Search for the cell housing the specified text and yield its (X, Y) center coordinate. 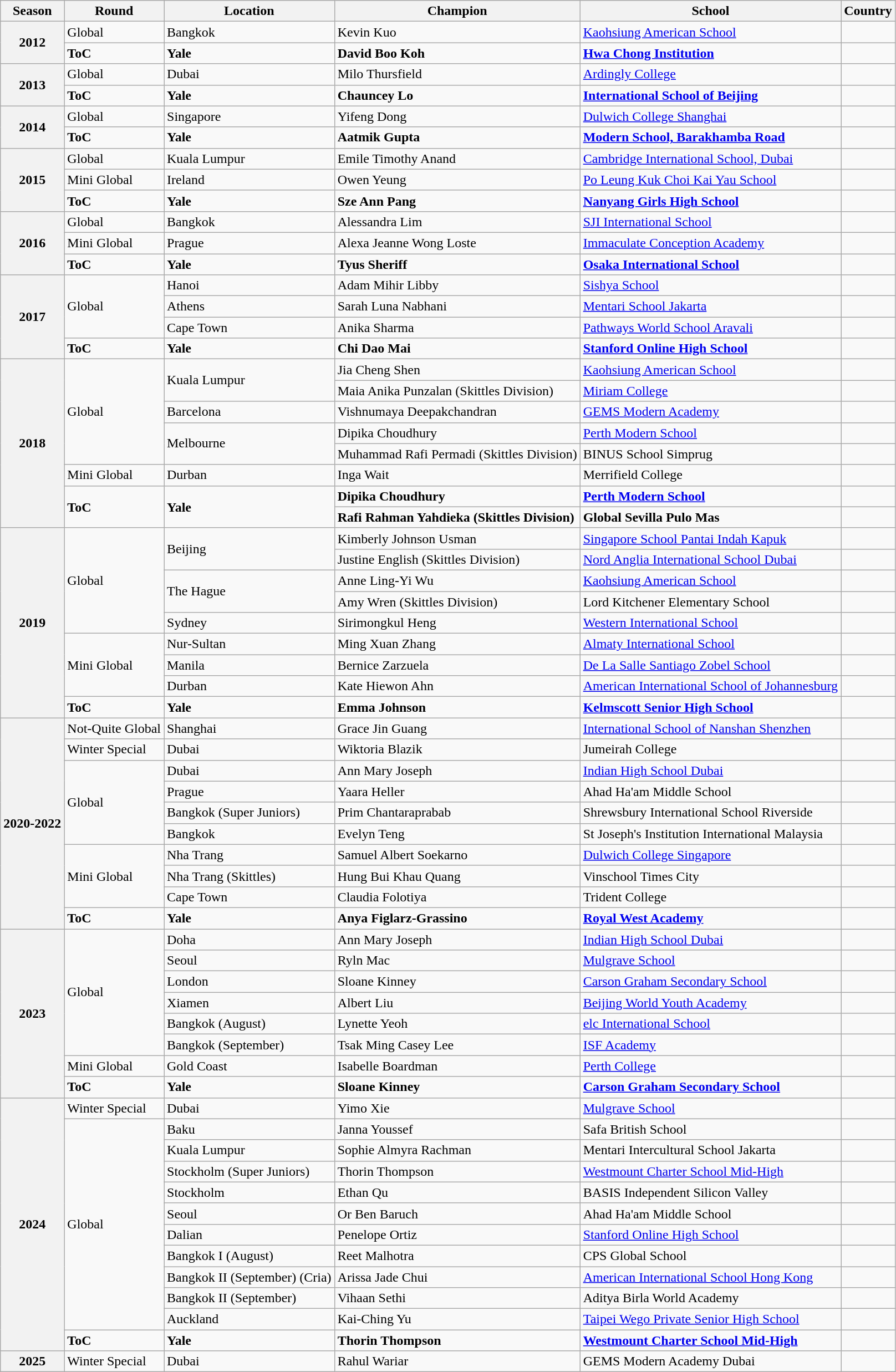
SJI International School (711, 222)
Vinschool Times City (711, 876)
Yimo Xie (457, 1108)
CPS Global School (711, 1256)
BASIS Independent Silicon Valley (711, 1192)
Vihaan Sethi (457, 1298)
Hwa Chong Institution (711, 53)
2017 (32, 317)
Not-Quite Global (114, 728)
Sze Ann Pang (457, 201)
Ardingly College (711, 74)
Bangkok (August) (250, 1024)
Reet Malhotra (457, 1256)
Season (32, 11)
David Boo Koh (457, 53)
Anya Figlarz-Grassino (457, 918)
2018 (32, 443)
Singapore (250, 116)
American International School of Johannesburg (711, 686)
Emma Johnson (457, 707)
Alessandra Lim (457, 222)
Manila (250, 665)
Shanghai (250, 728)
Barcelona (250, 412)
London (250, 982)
Dalian (250, 1235)
Baku (250, 1129)
Aditya Birla World Academy (711, 1298)
Kate Hiewon Ahn (457, 686)
Dulwich College Singapore (711, 855)
2013 (32, 85)
Justine English (Skittles Division) (457, 559)
Mentari Intercultural School Jakarta (711, 1150)
Arissa Jade Chui (457, 1277)
Nord Anglia International School Dubai (711, 559)
Bernice Zarzuela (457, 665)
Sishya School (711, 285)
Dulwich College Shanghai (711, 116)
elc International School (711, 1024)
Round (114, 11)
Rahul Wariar (457, 1361)
Emile Timothy Anand (457, 159)
2019 (32, 623)
Owen Yeung (457, 180)
Ethan Qu (457, 1192)
Global Sevilla Pulo Mas (711, 517)
Maia Anika Punzalan (Skittles Division) (457, 391)
2020-2022 (32, 824)
Yaara Heller (457, 792)
2012 (32, 43)
Albert Liu (457, 1003)
Nha Trang (250, 855)
Western International School (711, 623)
Location (250, 11)
Xiamen (250, 1003)
2024 (32, 1224)
Isabelle Boardman (457, 1066)
Claudia Folotiya (457, 897)
BINUS School Simprug (711, 454)
Bangkok (September) (250, 1045)
Hanoi (250, 285)
Safa British School (711, 1129)
Gold Coast (250, 1066)
Anika Sharma (457, 328)
Jumeirah College (711, 749)
Lynette Yeoh (457, 1024)
Kelmscott Senior High School (711, 707)
Beijing (250, 549)
Sarah Luna Nabhani (457, 307)
Kai-Ching Yu (457, 1319)
De La Salle Santiago Zobel School (711, 665)
Auckland (250, 1319)
Wiktoria Blazik (457, 749)
Sydney (250, 623)
Muhammad Rafi Permadi (Skittles Division) (457, 454)
Bangkok I (August) (250, 1256)
Jia Cheng Shen (457, 370)
Alexa Jeanne Wong Loste (457, 243)
Anne Ling-Yi Wu (457, 580)
Bangkok II (September) (250, 1298)
Prim Chantaraprabab (457, 813)
Country (868, 11)
School (711, 11)
Beijing World Youth Academy (711, 1003)
The Hague (250, 591)
Modern School, Barakhamba Road (711, 137)
Miriam College (711, 391)
Grace Jin Guang (457, 728)
Vishnumaya Deepakchandran (457, 412)
GEMS Modern Academy Dubai (711, 1361)
2016 (32, 243)
Sirimongkul Heng (457, 623)
Almaty International School (711, 644)
Adam Mihir Libby (457, 285)
Athens (250, 307)
Bangkok II (September) (Cria) (250, 1277)
Melbourne (250, 443)
Trident College (711, 897)
Ireland (250, 180)
Royal West Academy (711, 918)
American International School Hong Kong (711, 1277)
Cambridge International School, Dubai (711, 159)
Sophie Almyra Rachman (457, 1150)
Yifeng Dong (457, 116)
2023 (32, 1013)
Amy Wren (Skittles Division) (457, 601)
Hung Bui Khau Quang (457, 876)
Taipei Wego Private Senior High School (711, 1319)
Ryln Mac (457, 961)
Nanyang Girls High School (711, 201)
Perth College (711, 1066)
GEMS Modern Academy (711, 412)
Mentari School Jakarta (711, 307)
Stockholm (250, 1192)
International School of Nanshan Shenzhen (711, 728)
ISF Academy (711, 1045)
Pathways World School Aravali (711, 328)
Chi Dao Mai (457, 349)
2014 (32, 127)
Janna Youssef (457, 1129)
Aatmik Gupta (457, 137)
Penelope Ortiz (457, 1235)
Milo Thursfield (457, 74)
Or Ben Baruch (457, 1213)
2015 (32, 180)
Samuel Albert Soekarno (457, 855)
Evelyn Teng (457, 834)
Nur-Sultan (250, 644)
Lord Kitchener Elementary School (711, 601)
St Joseph's Institution International Malaysia (711, 834)
Inga Wait (457, 475)
Kevin Kuo (457, 32)
Immaculate Conception Academy (711, 243)
Stockholm (Super Juniors) (250, 1171)
Shrewsbury International School Riverside (711, 813)
Doha (250, 940)
Champion (457, 11)
Chauncey Lo (457, 95)
Osaka International School (711, 264)
Po Leung Kuk Choi Kai Yau School (711, 180)
Ming Xuan Zhang (457, 644)
Merrifield College (711, 475)
Tsak Ming Casey Lee (457, 1045)
Rafi Rahman Yahdieka (Skittles Division) (457, 517)
Tyus Sheriff (457, 264)
Singapore School Pantai Indah Kapuk (711, 538)
2025 (32, 1361)
Kimberly Johnson Usman (457, 538)
International School of Beijing (711, 95)
Bangkok (Super Juniors) (250, 813)
Nha Trang (Skittles) (250, 876)
